Return the (x, y) coordinate for the center point of the cell that contains the specified text.  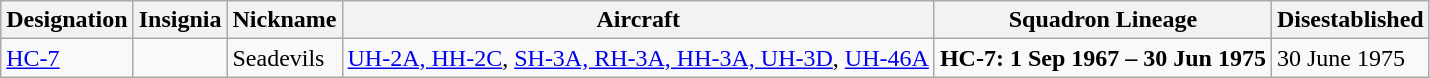
HC-7: 1 Sep 1967 – 30 Jun 1975 (1102, 58)
Disestablished (1350, 20)
Designation (67, 20)
Insignia (180, 20)
Squadron Lineage (1102, 20)
Seadevils (284, 58)
Aircraft (638, 20)
Nickname (284, 20)
30 June 1975 (1350, 58)
UH-2A, HH-2C, SH-3A, RH-3A, HH-3A, UH-3D, UH-46A (638, 58)
HC-7 (67, 58)
